Provide the (X, Y) coordinate of the cell's center where the given text is located.  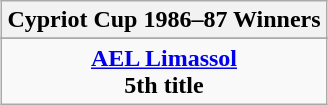
AEL Limassol5th title (164, 72)
Cypriot Cup 1986–87 Winners (164, 20)
